Extract the (x, y) coordinate from the center of the cell holding the provided text.  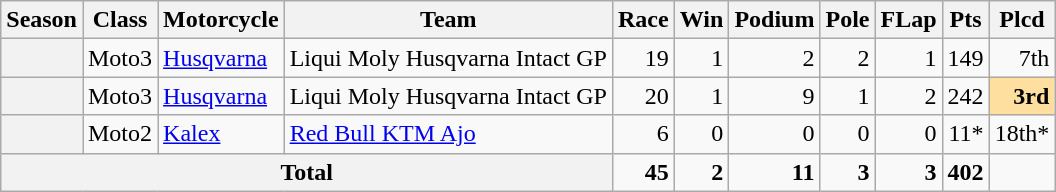
Red Bull KTM Ajo (448, 134)
Podium (774, 20)
Race (643, 20)
402 (966, 172)
Plcd (1022, 20)
Kalex (222, 134)
Motorcycle (222, 20)
45 (643, 172)
11 (774, 172)
3rd (1022, 96)
20 (643, 96)
FLap (908, 20)
Total (307, 172)
Win (702, 20)
242 (966, 96)
Pts (966, 20)
Team (448, 20)
9 (774, 96)
149 (966, 58)
19 (643, 58)
Pole (848, 20)
6 (643, 134)
Season (42, 20)
Moto2 (120, 134)
11* (966, 134)
Class (120, 20)
7th (1022, 58)
18th* (1022, 134)
